Identify which cell holds the provided text, then report its [X, Y] central coordinate. 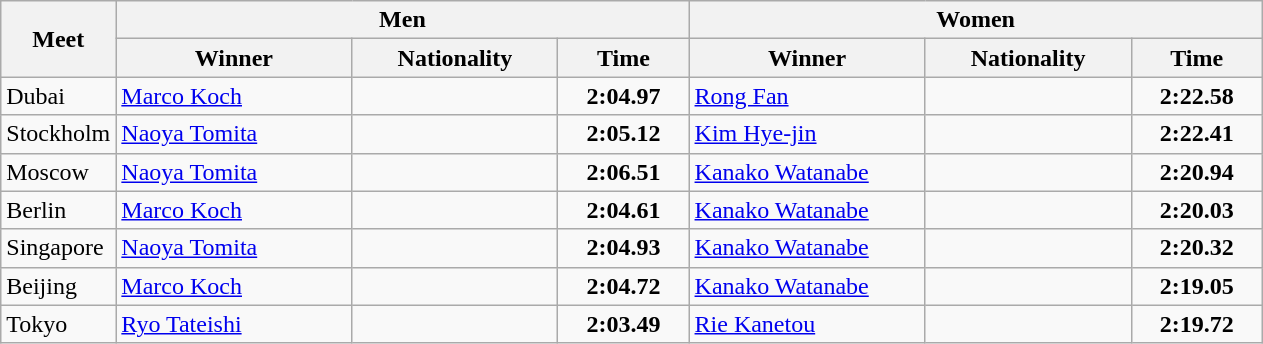
2:04.97 [624, 96]
2:22.58 [1196, 96]
2:06.51 [624, 172]
2:20.32 [1196, 248]
Beijing [58, 286]
2:05.12 [624, 134]
2:04.93 [624, 248]
Dubai [58, 96]
Stockholm [58, 134]
2:04.61 [624, 210]
Rong Fan [807, 96]
2:19.05 [1196, 286]
2:22.41 [1196, 134]
Singapore [58, 248]
Men [402, 20]
2:20.03 [1196, 210]
2:19.72 [1196, 324]
2:04.72 [624, 286]
Kim Hye-jin [807, 134]
2:03.49 [624, 324]
Meet [58, 39]
Women [976, 20]
Rie Kanetou [807, 324]
Ryo Tateishi [234, 324]
Moscow [58, 172]
2:20.94 [1196, 172]
Berlin [58, 210]
Tokyo [58, 324]
